Output the [x, y] coordinate of the center of the cell containing the given text.  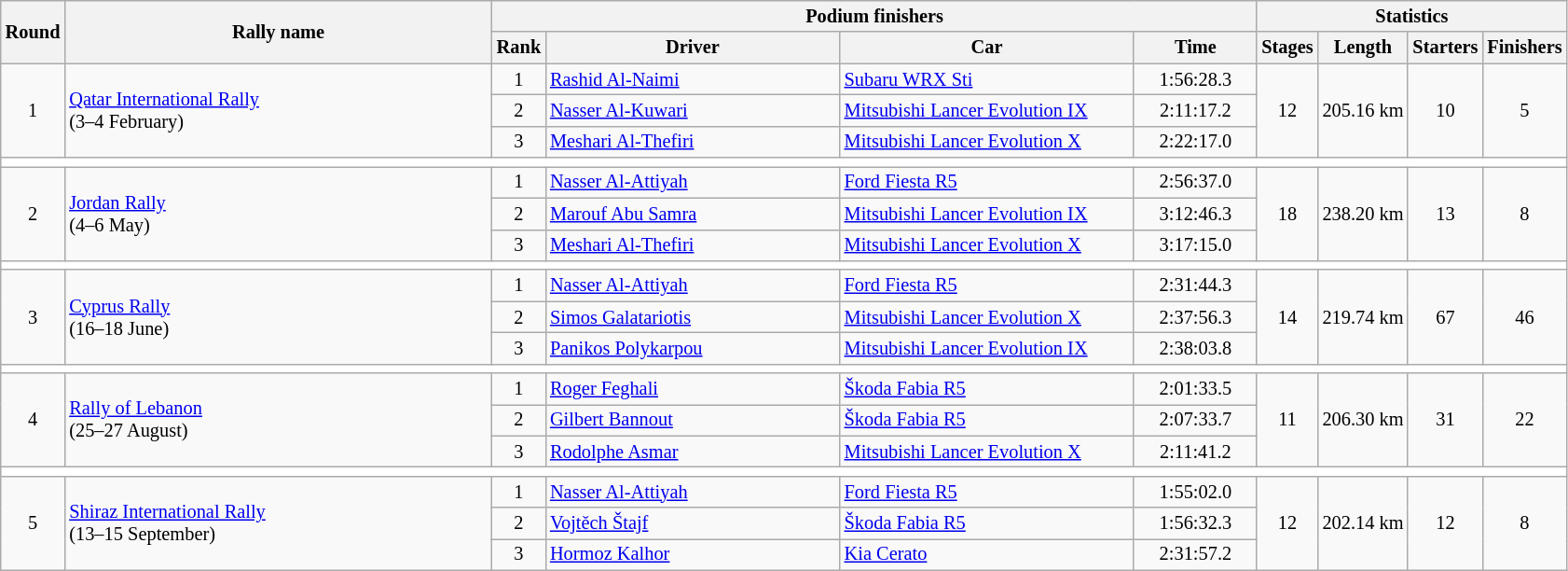
Podium finishers [874, 16]
2:07:33.7 [1195, 420]
2:22:17.0 [1195, 142]
202.14 km [1363, 522]
Statistics [1411, 16]
Rashid Al-Naimi [693, 79]
205.16 km [1363, 110]
2:11:17.2 [1195, 110]
2:01:33.5 [1195, 389]
Driver [693, 48]
2:38:03.8 [1195, 348]
1:56:28.3 [1195, 79]
Shiraz International Rally(13–15 September) [278, 522]
Time [1195, 48]
Subaru WRX Sti [987, 79]
14 [1286, 317]
Nasser Al-Kuwari [693, 110]
22 [1524, 420]
Marouf Abu Samra [693, 214]
1:55:02.0 [1195, 492]
Gilbert Bannout [693, 420]
3:17:15.0 [1195, 245]
1:56:32.3 [1195, 523]
11 [1286, 420]
4 [34, 420]
Vojtěch Štajf [693, 523]
219.74 km [1363, 317]
Hormoz Kalhor [693, 554]
Simos Galatariotis [693, 317]
Length [1363, 48]
Kia Cerato [987, 554]
Roger Feghali [693, 389]
13 [1445, 213]
10 [1445, 110]
Round [34, 32]
2:31:44.3 [1195, 285]
2:31:57.2 [1195, 554]
Rally name [278, 32]
206.30 km [1363, 420]
31 [1445, 420]
Finishers [1524, 48]
2:37:56.3 [1195, 317]
46 [1524, 317]
238.20 km [1363, 213]
Rally of Lebanon(25–27 August) [278, 420]
2:56:37.0 [1195, 182]
Rodolphe Asmar [693, 452]
67 [1445, 317]
Rank [518, 48]
Stages [1286, 48]
Panikos Polykarpou [693, 348]
Cyprus Rally(16–18 June) [278, 317]
3:12:46.3 [1195, 214]
Car [987, 48]
Jordan Rally(4–6 May) [278, 213]
2:11:41.2 [1195, 452]
Starters [1445, 48]
Qatar International Rally(3–4 February) [278, 110]
18 [1286, 213]
